Pinpoint the cell where the given text exists, returning its (X, Y) midpoint coordinate. 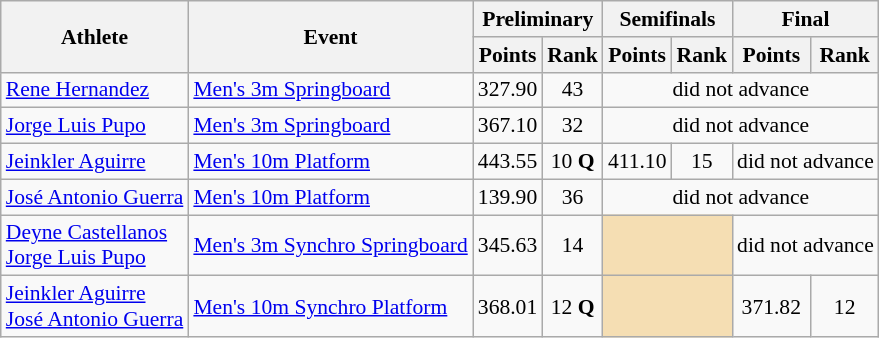
14 (572, 246)
José Antonio Guerra (95, 197)
Men's 10m Synchro Platform (330, 306)
10 Q (572, 162)
443.55 (508, 162)
Rene Hernandez (95, 90)
32 (572, 126)
Preliminary (538, 19)
371.82 (771, 306)
367.10 (508, 126)
43 (572, 90)
Final (806, 19)
Semifinals (668, 19)
368.01 (508, 306)
Athlete (95, 36)
36 (572, 197)
139.90 (508, 197)
Jeinkler Aguirre (95, 162)
345.63 (508, 246)
12 Q (572, 306)
Jeinkler AguirreJosé Antonio Guerra (95, 306)
15 (702, 162)
Men's 3m Synchro Springboard (330, 246)
411.10 (638, 162)
327.90 (508, 90)
12 (844, 306)
Jorge Luis Pupo (95, 126)
Event (330, 36)
Deyne CastellanosJorge Luis Pupo (95, 246)
